Find where the given text appears and provide that cell's center as (x, y) coordinate. 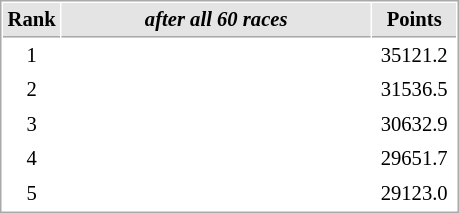
31536.5 (414, 90)
4 (32, 158)
29123.0 (414, 194)
35121.2 (414, 56)
after all 60 races (216, 20)
2 (32, 90)
30632.9 (414, 124)
29651.7 (414, 158)
5 (32, 194)
Rank (32, 20)
1 (32, 56)
3 (32, 124)
Points (414, 20)
